Return the (x, y) coordinate for the center point of the cell that contains the specified text.  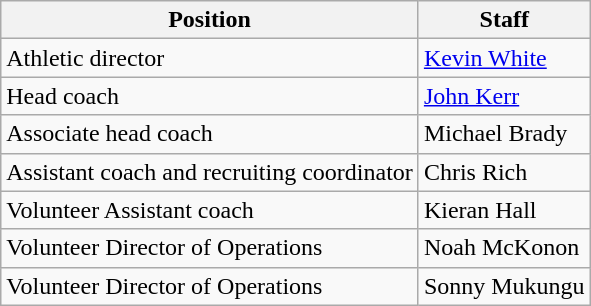
Volunteer Assistant coach (210, 210)
Noah McKonon (504, 248)
Michael Brady (504, 134)
Associate head coach (210, 134)
John Kerr (504, 96)
Kevin White (504, 58)
Athletic director (210, 58)
Position (210, 20)
Head coach (210, 96)
Kieran Hall (504, 210)
Chris Rich (504, 172)
Staff (504, 20)
Assistant coach and recruiting coordinator (210, 172)
Sonny Mukungu (504, 286)
